Locate the cell with the specified text and output its (x, y) center coordinate. 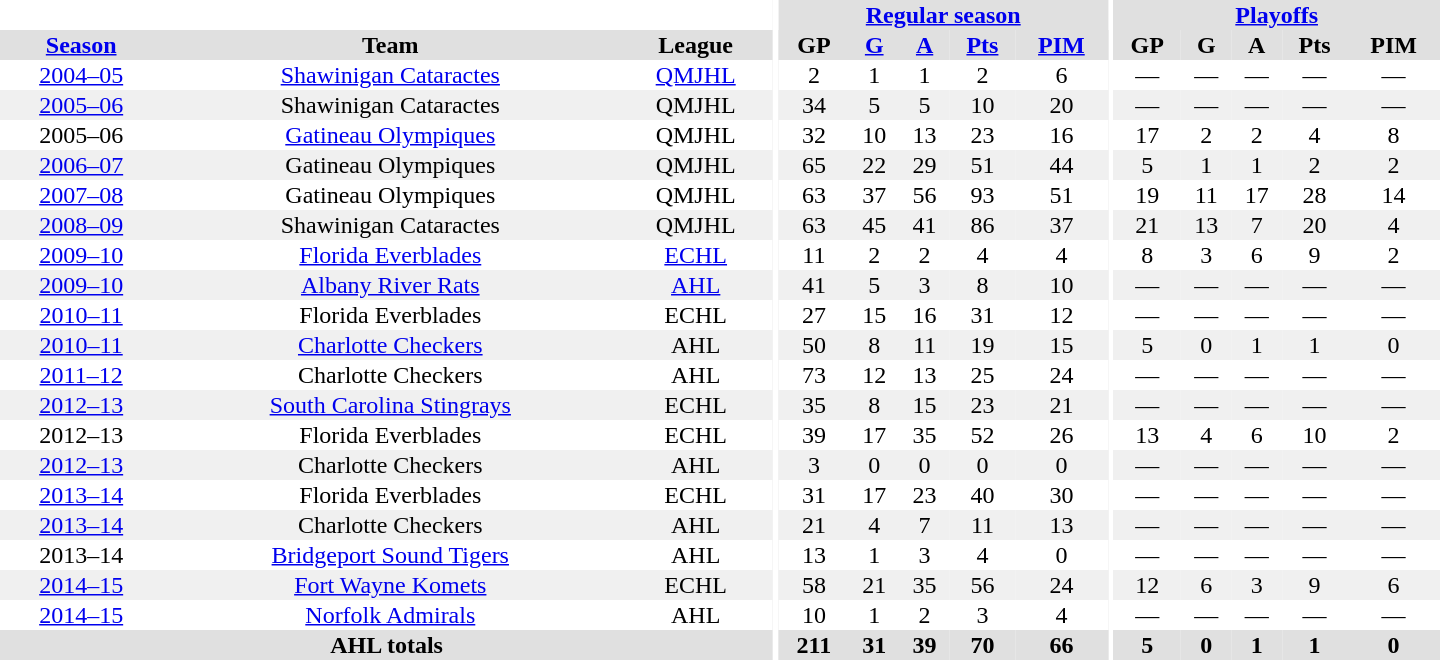
27 (814, 315)
66 (1062, 645)
22 (874, 165)
50 (814, 345)
52 (982, 435)
32 (814, 135)
65 (814, 165)
26 (1062, 435)
45 (874, 225)
73 (814, 375)
58 (814, 585)
93 (982, 195)
South Carolina Stingrays (390, 405)
2011–12 (81, 375)
40 (982, 495)
2006–07 (81, 165)
Albany River Rats (390, 285)
Playoffs (1276, 15)
28 (1314, 195)
2004–05 (81, 75)
Bridgeport Sound Tigers (390, 555)
44 (1062, 165)
Team (390, 45)
211 (814, 645)
29 (924, 165)
70 (982, 645)
Fort Wayne Komets (390, 585)
Norfolk Admirals (390, 615)
2007–08 (81, 195)
86 (982, 225)
League (696, 45)
30 (1062, 495)
25 (982, 375)
AHL totals (386, 645)
14 (1394, 195)
2008–09 (81, 225)
Season (81, 45)
Regular season (944, 15)
34 (814, 105)
